Return [X, Y] of the center of cell containing provided text 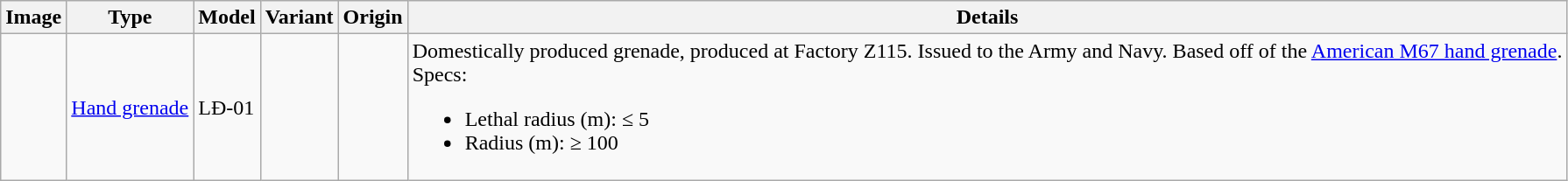
Hand grenade [130, 107]
LĐ-01 [227, 107]
Variant [300, 17]
Image [33, 17]
Details [987, 17]
Type [130, 17]
Origin [373, 17]
Model [227, 17]
